Output the (X, Y) coordinate of the center of the cell containing the given text.  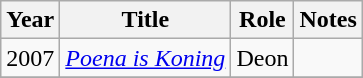
Role (262, 20)
Poena is Koning (146, 58)
Deon (262, 58)
Title (146, 20)
Notes (328, 20)
2007 (30, 58)
Year (30, 20)
